Find where the given text appears and provide that cell's center as (x, y) coordinate. 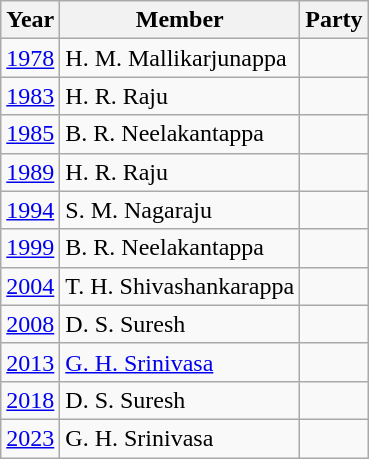
2023 (30, 438)
T. H. Shivashankarappa (180, 286)
Member (180, 20)
1994 (30, 210)
2013 (30, 362)
S. M. Nagaraju (180, 210)
H. M. Mallikarjunappa (180, 58)
1989 (30, 172)
Party (334, 20)
1999 (30, 248)
2018 (30, 400)
2008 (30, 324)
1985 (30, 134)
1978 (30, 58)
Year (30, 20)
2004 (30, 286)
1983 (30, 96)
